Find where the given text appears and provide that cell's center as [X, Y] coordinate. 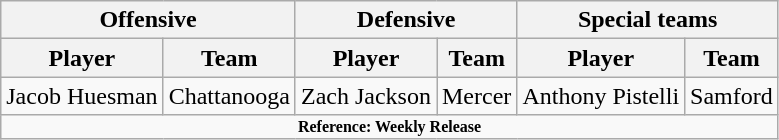
Zach Jackson [366, 96]
Offensive [148, 20]
Chattanooga [229, 96]
Special teams [648, 20]
Jacob Huesman [82, 96]
Mercer [476, 96]
Samford [732, 96]
Defensive [406, 20]
Reference: Weekly Release [390, 127]
Anthony Pistelli [601, 96]
